Detect which cell encompasses the target text, then output its [x, y] center coordinate. 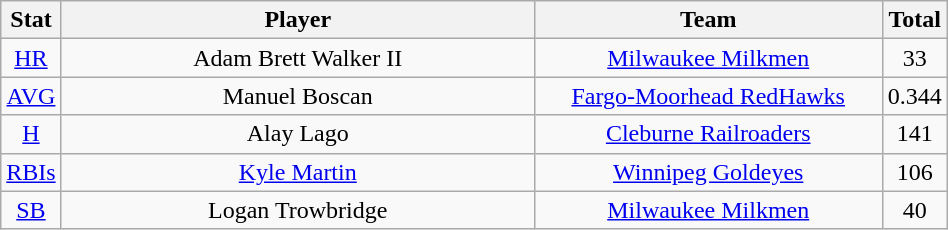
Logan Trowbridge [298, 210]
Total [914, 20]
106 [914, 172]
Cleburne Railroaders [708, 134]
SB [31, 210]
33 [914, 58]
Kyle Martin [298, 172]
AVG [31, 96]
Team [708, 20]
141 [914, 134]
Adam Brett Walker II [298, 58]
0.344 [914, 96]
Stat [31, 20]
Alay Lago [298, 134]
Winnipeg Goldeyes [708, 172]
H [31, 134]
Fargo-Moorhead RedHawks [708, 96]
Player [298, 20]
40 [914, 210]
RBIs [31, 172]
HR [31, 58]
Manuel Boscan [298, 96]
